Return the [x, y] coordinate for the center point of the cell that contains the specified text.  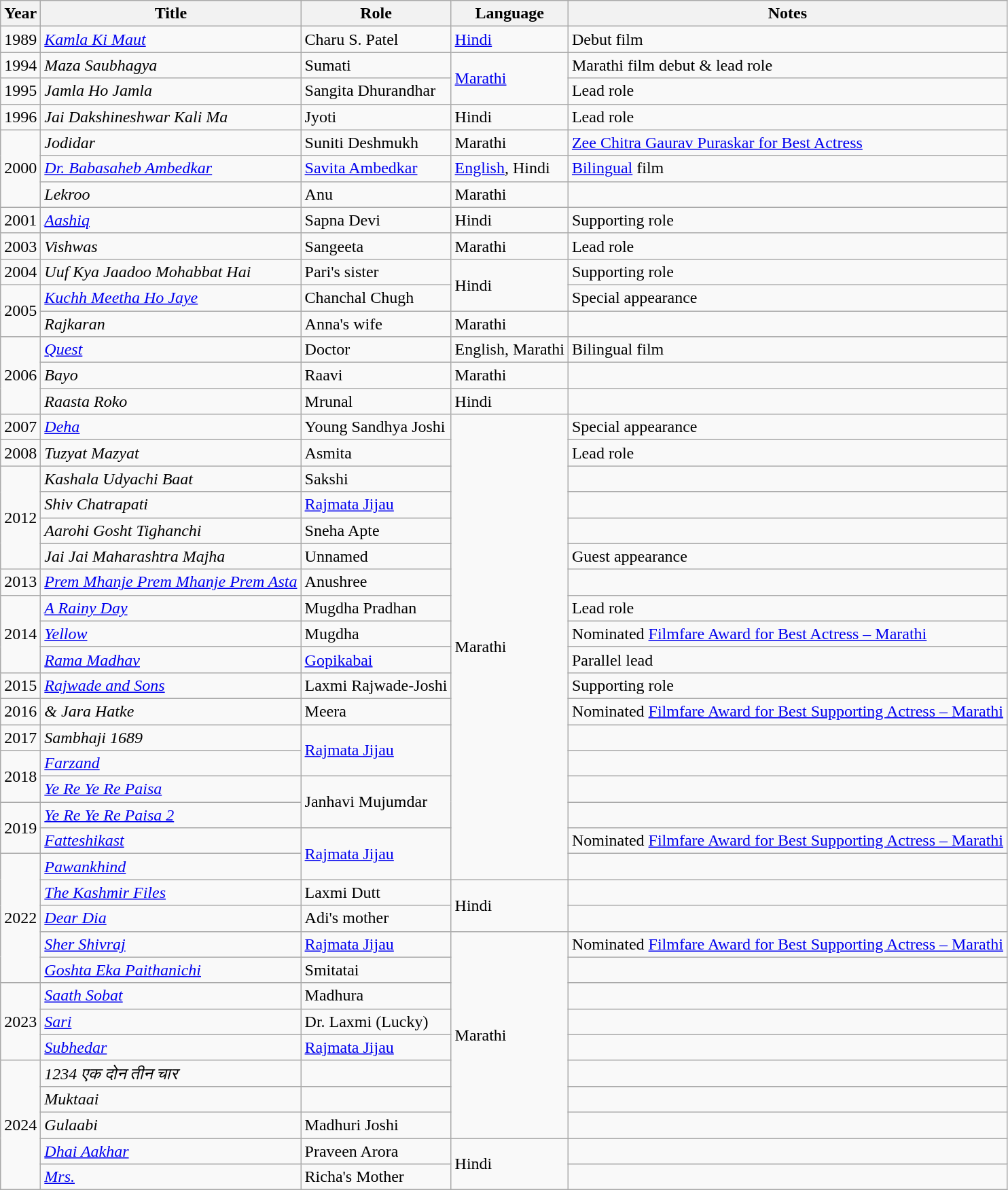
Muktaai [171, 1099]
Pawankhind [171, 867]
Ye Re Ye Re Paisa [171, 789]
Anu [376, 194]
Mugdha [376, 634]
Sambhaji 1689 [171, 737]
Raavi [376, 376]
Asmita [376, 453]
Jodidar [171, 143]
2014 [20, 634]
English, Hindi [509, 168]
Sher Shivraj [171, 944]
Sapna Devi [376, 220]
Anna's wife [376, 324]
Smitatai [376, 970]
Adi's mother [376, 918]
Parallel lead [787, 660]
Charu S. Patel [376, 39]
2006 [20, 376]
Farzand [171, 763]
Sneha Apte [376, 530]
2015 [20, 685]
Sangeeta [376, 246]
Jai Jai Maharashtra Majha [171, 556]
1995 [20, 91]
Goshta Eka Paithanichi [171, 970]
2016 [20, 711]
Rama Madhav [171, 660]
1994 [20, 65]
Dhai Aakhar [171, 1151]
Doctor [376, 350]
Raasta Roko [171, 401]
Madhuri Joshi [376, 1125]
Jai Dakshineshwar Kali Ma [171, 117]
Laxmi Rajwade-Joshi [376, 685]
English, Marathi [509, 350]
A Rainy Day [171, 608]
Year [20, 14]
Zee Chitra Gaurav Puraskar for Best Actress [787, 143]
Rajwade and Sons [171, 685]
Bayo [171, 376]
Aashiq [171, 220]
2018 [20, 776]
1989 [20, 39]
Young Sandhya Joshi [376, 427]
Prem Mhanje Prem Mhanje Prem Asta [171, 582]
Chanchal Chugh [376, 297]
Fatteshikast [171, 841]
2017 [20, 737]
Deha [171, 427]
Dear Dia [171, 918]
Unnamed [376, 556]
Pari's sister [376, 272]
1234 एक दोन तीन चार [171, 1073]
Savita Ambedkar [376, 168]
Debut film [787, 39]
2004 [20, 272]
Ye Re Ye Re Paisa 2 [171, 815]
2005 [20, 310]
Dr. Laxmi (Lucky) [376, 1022]
Praveen Arora [376, 1151]
Dr. Babasaheb Ambedkar [171, 168]
2007 [20, 427]
Notes [787, 14]
Jyoti [376, 117]
2001 [20, 220]
2019 [20, 828]
Jamla Ho Jamla [171, 91]
Mrs. [171, 1177]
Guest appearance [787, 556]
Sangita Dhurandhar [376, 91]
Aarohi Gosht Tighanchi [171, 530]
Laxmi Dutt [376, 892]
Meera [376, 711]
Nominated Filmfare Award for Best Actress – Marathi [787, 634]
2024 [20, 1125]
2022 [20, 918]
Saath Sobat [171, 996]
Richa's Mother [376, 1177]
Tuzyat Mazyat [171, 453]
Language [509, 14]
Sumati [376, 65]
Uuf Kya Jaadoo Mohabbat Hai [171, 272]
2012 [20, 518]
2000 [20, 168]
Vishwas [171, 246]
2023 [20, 1022]
Maza Saubhagya [171, 65]
Suniti Deshmukh [376, 143]
Kuchh Meetha Ho Jaye [171, 297]
& Jara Hatke [171, 711]
Subhedar [171, 1047]
Anushree [376, 582]
Kashala Udyachi Baat [171, 479]
Title [171, 14]
Sari [171, 1022]
2008 [20, 453]
Janhavi Mujumdar [376, 802]
Mrunal [376, 401]
Quest [171, 350]
Sakshi [376, 479]
Gopikabai [376, 660]
Kamla Ki Maut [171, 39]
Shiv Chatrapati [171, 505]
Lekroo [171, 194]
Mugdha Pradhan [376, 608]
The Kashmir Files [171, 892]
2003 [20, 246]
1996 [20, 117]
Role [376, 14]
2013 [20, 582]
Gulaabi [171, 1125]
Madhura [376, 996]
Marathi film debut & lead role [787, 65]
Yellow [171, 634]
Rajkaran [171, 324]
